Identify which cell holds the provided text, then report its [X, Y] central coordinate. 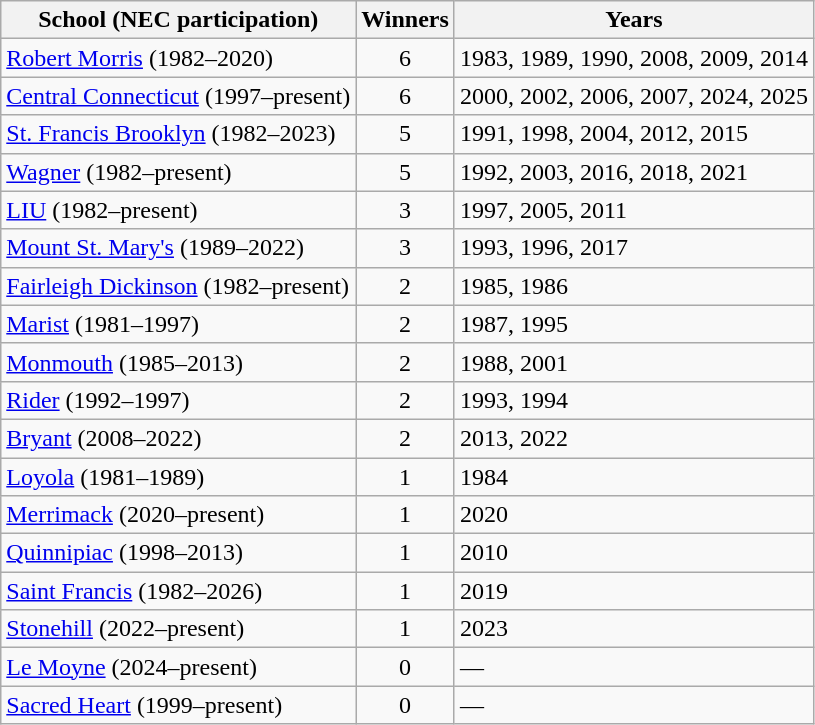
Bryant (2008–2022) [178, 438]
Robert Morris (1982–2020) [178, 58]
2000, 2002, 2006, 2007, 2024, 2025 [634, 96]
1985, 1986 [634, 286]
Mount St. Mary's (1989–2022) [178, 248]
1993, 1994 [634, 400]
St. Francis Brooklyn (1982–2023) [178, 134]
1983, 1989, 1990, 2008, 2009, 2014 [634, 58]
2020 [634, 515]
School (NEC participation) [178, 20]
Le Moyne (2024–present) [178, 667]
Marist (1981–1997) [178, 324]
Winners [406, 20]
Years [634, 20]
Rider (1992–1997) [178, 400]
2019 [634, 591]
2010 [634, 553]
1988, 2001 [634, 362]
LIU (1982–present) [178, 210]
Sacred Heart (1999–present) [178, 705]
Stonehill (2022–present) [178, 629]
Quinnipiac (1998–2013) [178, 553]
2023 [634, 629]
Merrimack (2020–present) [178, 515]
Wagner (1982–present) [178, 172]
1993, 1996, 2017 [634, 248]
1992, 2003, 2016, 2018, 2021 [634, 172]
1997, 2005, 2011 [634, 210]
Saint Francis (1982–2026) [178, 591]
Loyola (1981–1989) [178, 477]
1987, 1995 [634, 324]
1991, 1998, 2004, 2012, 2015 [634, 134]
2013, 2022 [634, 438]
Fairleigh Dickinson (1982–present) [178, 286]
Monmouth (1985–2013) [178, 362]
Central Connecticut (1997–present) [178, 96]
1984 [634, 477]
